Return [x, y] of the center of cell containing provided text 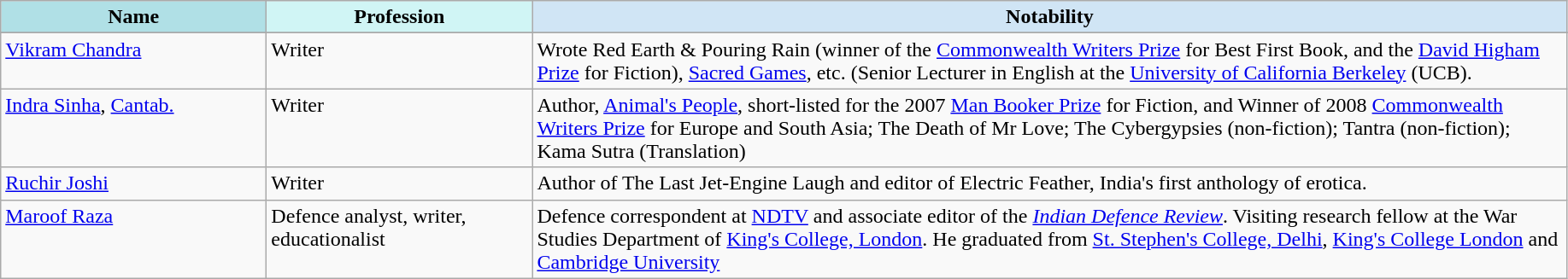
Name [133, 17]
Defence analyst, writer, educationalist [400, 239]
Ruchir Joshi [133, 183]
Author of The Last Jet-Engine Laugh and editor of Electric Feather, India's first anthology of erotica. [1049, 183]
Maroof Raza [133, 239]
Notability [1049, 17]
Vikram Chandra [133, 61]
Profession [400, 17]
Indra Sinha, Cantab. [133, 128]
